Output the [x, y] coordinate of the center of the cell containing the given text.  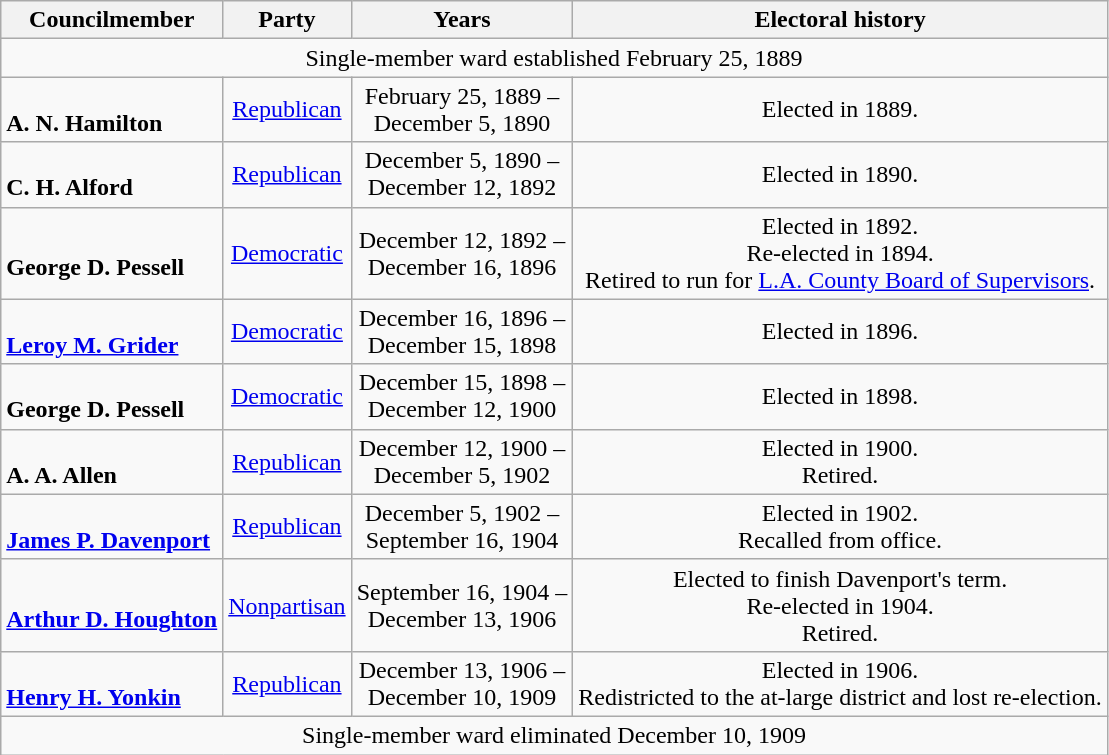
December 16, 1896 – December 15, 1898 [462, 332]
James P. Davenport [112, 526]
Arthur D. Houghton [112, 605]
Elected in 1900. Retired. [840, 462]
Elected in 1889. [840, 110]
Elected in 1906. Redistricted to the at-large district and lost re-election. [840, 684]
Elected in 1892. Re-elected in 1894. Retired to run for L.A. County Board of Supervisors. [840, 253]
Henry H. Yonkin [112, 684]
December 5, 1902 – September 16, 1904 [462, 526]
Councilmember [112, 20]
December 5, 1890 – December 12, 1892 [462, 174]
A. A. Allen [112, 462]
December 15, 1898 – December 12, 1900 [462, 396]
February 25, 1889 – December 5, 1890 [462, 110]
September 16, 1904 – December 13, 1906 [462, 605]
Elected in 1898. [840, 396]
Single-member ward eliminated December 10, 1909 [554, 735]
Elected in 1890. [840, 174]
Elected to finish Davenport's term. Re-elected in 1904. Retired. [840, 605]
Electoral history [840, 20]
Leroy M. Grider [112, 332]
C. H. Alford [112, 174]
Elected in 1896. [840, 332]
A. N. Hamilton [112, 110]
December 12, 1892 – December 16, 1896 [462, 253]
Years [462, 20]
Elected in 1902. Recalled from office. [840, 526]
Single-member ward established February 25, 1889 [554, 58]
December 13, 1906 – December 10, 1909 [462, 684]
December 12, 1900 – December 5, 1902 [462, 462]
Party [287, 20]
Nonpartisan [287, 605]
